Provide the (x, y) coordinate of the cell's center where the given text is located.  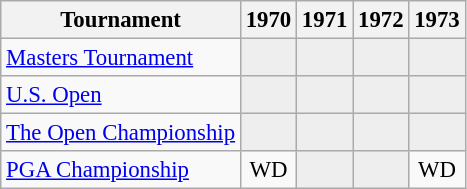
1971 (325, 20)
Tournament (121, 20)
PGA Championship (121, 170)
The Open Championship (121, 133)
1972 (381, 20)
1970 (268, 20)
1973 (437, 20)
U.S. Open (121, 95)
Masters Tournament (121, 58)
